Return (x, y) of the center of cell containing provided text 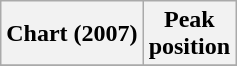
Chart (2007) (72, 34)
Peakposition (189, 34)
